Identify which cell holds the provided text, then report its [x, y] central coordinate. 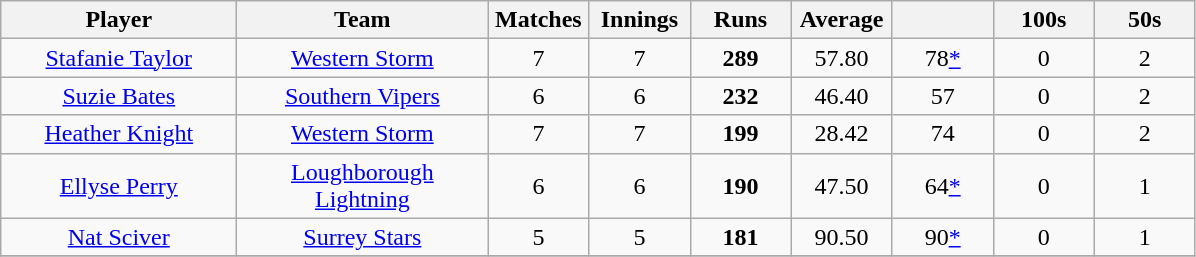
90* [942, 237]
Runs [740, 20]
57 [942, 96]
46.40 [842, 96]
Team [362, 20]
28.42 [842, 134]
Player [119, 20]
Matches [538, 20]
Surrey Stars [362, 237]
Innings [640, 20]
Southern Vipers [362, 96]
190 [740, 186]
Heather Knight [119, 134]
Nat Sciver [119, 237]
78* [942, 58]
90.50 [842, 237]
199 [740, 134]
100s [1044, 20]
74 [942, 134]
50s [1144, 20]
57.80 [842, 58]
47.50 [842, 186]
Average [842, 20]
Loughborough Lightning [362, 186]
Stafanie Taylor [119, 58]
64* [942, 186]
Suzie Bates [119, 96]
Ellyse Perry [119, 186]
232 [740, 96]
289 [740, 58]
181 [740, 237]
